Return [X, Y] of the center of cell containing provided text 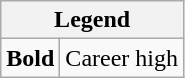
Bold [30, 58]
Career high [122, 58]
Legend [92, 20]
